Output the [X, Y] coordinate of the center of the cell containing the given text.  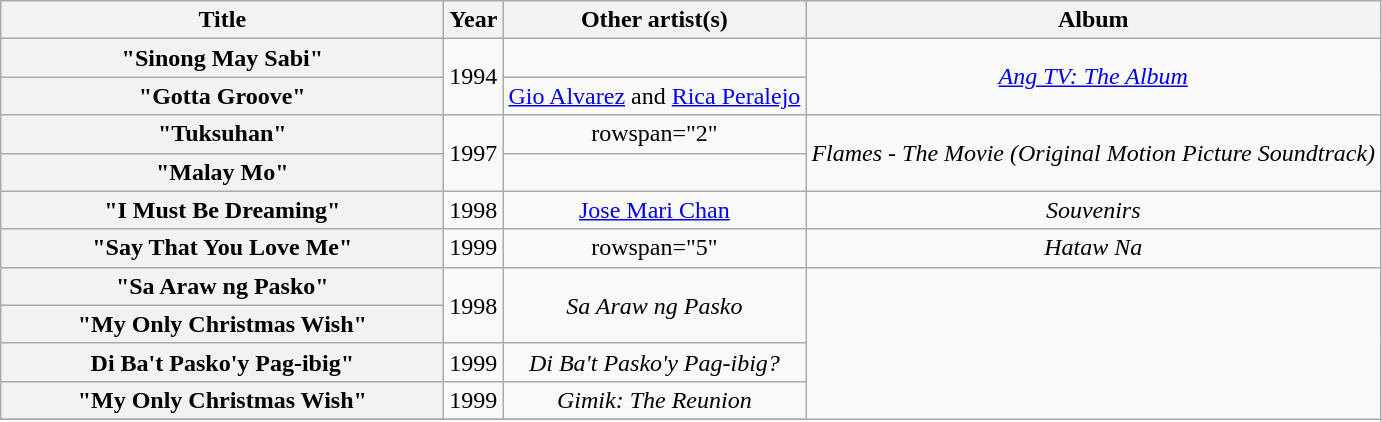
rowspan="5" [654, 248]
Ang TV: The Album [1094, 77]
Year [474, 20]
"I Must Be Dreaming" [222, 210]
Souvenirs [1094, 210]
Hataw Na [1094, 248]
"Gotta Groove" [222, 96]
Flames - The Movie (Original Motion Picture Soundtrack) [1094, 153]
Gimik: The Reunion [654, 400]
Sa Araw ng Pasko [654, 305]
"Say That You Love Me" [222, 248]
rowspan="2" [654, 134]
Other artist(s) [654, 20]
"Tuksuhan" [222, 134]
Album [1094, 20]
1997 [474, 153]
1994 [474, 77]
Gio Alvarez and Rica Peralejo [654, 96]
Title [222, 20]
Di Ba't Pasko'y Pag-ibig? [654, 362]
"Sinong May Sabi" [222, 58]
"Malay Mo" [222, 172]
Jose Mari Chan [654, 210]
"Sa Araw ng Pasko" [222, 286]
Di Ba't Pasko'y Pag-ibig" [222, 362]
